Locate the cell with the specified text and output its [x, y] center coordinate. 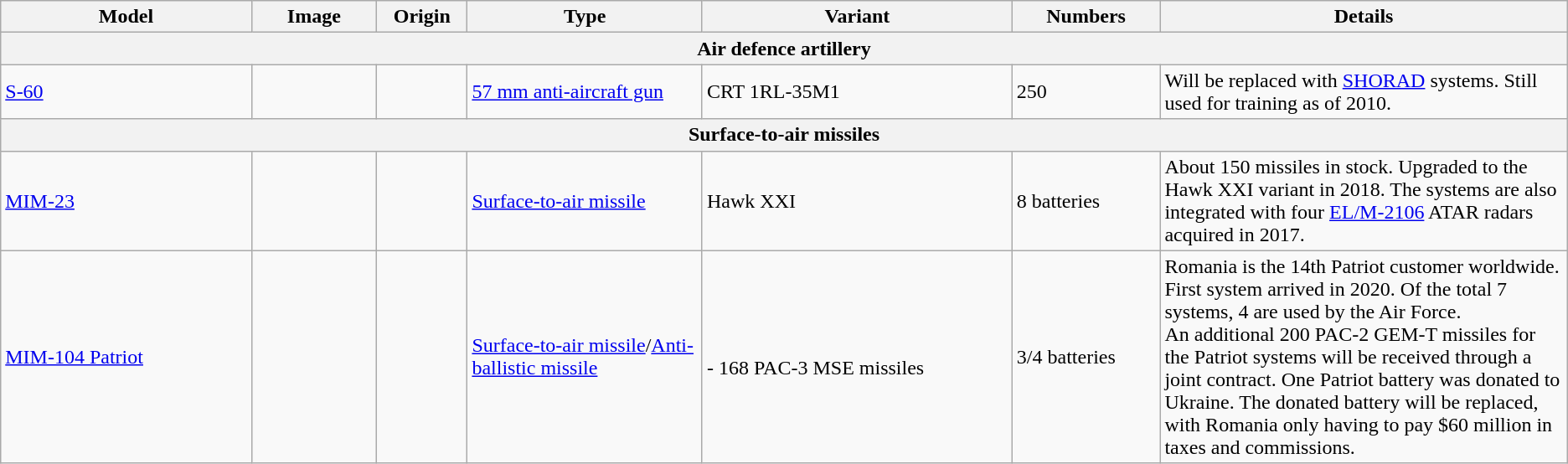
Variant [857, 17]
Image [314, 17]
250 [1086, 92]
MIM-23 [126, 201]
CRT 1RL-35M1 [857, 92]
MIM-104 Patriot [126, 357]
Surface-to-air missile [585, 201]
Numbers [1086, 17]
Model [126, 17]
Hawk XXI [857, 201]
Surface-to-air missile/Anti-ballistic missile [585, 357]
Surface-to-air missiles [784, 135]
Origin [422, 17]
8 batteries [1086, 201]
Will be replaced with SHORAD systems. Still used for training as of 2010. [1364, 92]
Air defence artillery [784, 49]
- 168 PAC-3 MSE missiles [857, 357]
3/4 batteries [1086, 357]
57 mm anti-aircraft gun [585, 92]
Type [585, 17]
Details [1364, 17]
S-60 [126, 92]
